Identify which cell holds the provided text, then report its (x, y) central coordinate. 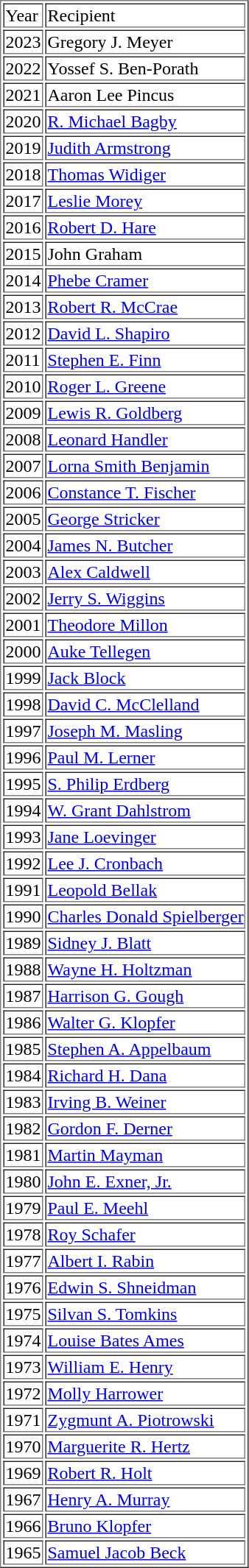
2007 (23, 465)
Stephen E. Finn (146, 359)
Robert D. Hare (146, 227)
Lewis R. Goldberg (146, 412)
1984 (23, 1075)
2012 (23, 333)
R. Michael Bagby (146, 121)
James N. Butcher (146, 545)
1995 (23, 783)
1985 (23, 1048)
Joseph M. Masling (146, 730)
Judith Armstrong (146, 147)
W. Grant Dahlstrom (146, 810)
Richard H. Dana (146, 1075)
Jack Block (146, 677)
Leslie Morey (146, 200)
Molly Harrower (146, 1393)
Henry A. Murray (146, 1499)
Roger L. Greene (146, 386)
S. Philip Erdberg (146, 783)
2020 (23, 121)
John E. Exner, Jr. (146, 1181)
1967 (23, 1499)
Recipient (146, 15)
1992 (23, 863)
2016 (23, 227)
Alex Caldwell (146, 571)
2022 (23, 68)
2004 (23, 545)
2002 (23, 598)
David L. Shapiro (146, 333)
Constance T. Fischer (146, 492)
2011 (23, 359)
Marguerite R. Hertz (146, 1446)
Yossef S. Ben-Porath (146, 68)
1978 (23, 1234)
1982 (23, 1128)
2013 (23, 306)
1987 (23, 995)
1980 (23, 1181)
Thomas Widiger (146, 174)
2005 (23, 518)
2003 (23, 571)
Year (23, 15)
1999 (23, 677)
Lee J. Cronbach (146, 863)
1974 (23, 1340)
Aaron Lee Pincus (146, 94)
Wayne H. Holtzman (146, 969)
1991 (23, 889)
Jane Loevinger (146, 836)
2021 (23, 94)
Louise Bates Ames (146, 1340)
Silvan S. Tomkins (146, 1313)
1976 (23, 1287)
2001 (23, 624)
Sidney J. Blatt (146, 942)
2018 (23, 174)
Paul M. Lerner (146, 757)
1988 (23, 969)
William E. Henry (146, 1366)
2015 (23, 253)
George Stricker (146, 518)
Bruno Klopfer (146, 1525)
2017 (23, 200)
Charles Donald Spielberger (146, 916)
Samuel Jacob Beck (146, 1552)
Edwin S. Shneidman (146, 1287)
Paul E. Meehl (146, 1207)
Auke Tellegen (146, 651)
Martin Mayman (146, 1154)
Stephen A. Appelbaum (146, 1048)
2023 (23, 41)
1969 (23, 1472)
1966 (23, 1525)
Lorna Smith Benjamin (146, 465)
1986 (23, 1022)
1996 (23, 757)
Gregory J. Meyer (146, 41)
John Graham (146, 253)
2006 (23, 492)
Leopold Bellak (146, 889)
Gordon F. Derner (146, 1128)
Albert I. Rabin (146, 1260)
1970 (23, 1446)
Leonard Handler (146, 439)
1981 (23, 1154)
Robert R. McCrae (146, 306)
1973 (23, 1366)
Robert R. Holt (146, 1472)
Walter G. Klopfer (146, 1022)
1965 (23, 1552)
1994 (23, 810)
Roy Schafer (146, 1234)
1983 (23, 1101)
2009 (23, 412)
2008 (23, 439)
1998 (23, 704)
1977 (23, 1260)
Irving B. Weiner (146, 1101)
1993 (23, 836)
David C. McClelland (146, 704)
1972 (23, 1393)
2000 (23, 651)
1979 (23, 1207)
1975 (23, 1313)
Jerry S. Wiggins (146, 598)
2019 (23, 147)
1971 (23, 1419)
Theodore Millon (146, 624)
1997 (23, 730)
Phebe Cramer (146, 280)
2014 (23, 280)
2010 (23, 386)
Harrison G. Gough (146, 995)
1990 (23, 916)
1989 (23, 942)
Zygmunt A. Piotrowski (146, 1419)
